Return the (X, Y) coordinate for the center point of the cell that contains the specified text.  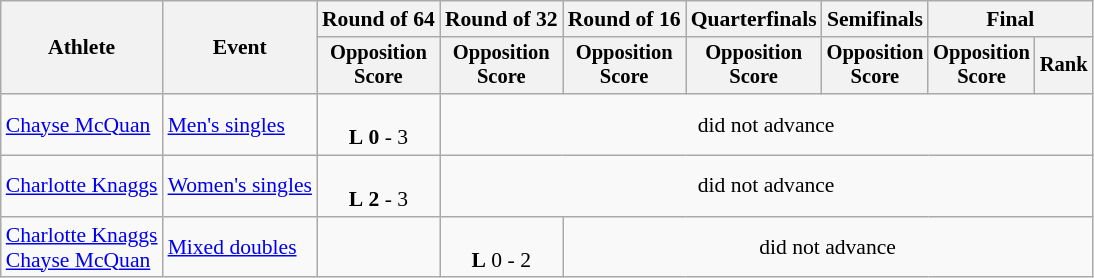
Round of 16 (624, 19)
Athlete (82, 48)
Chayse McQuan (82, 124)
L 2 - 3 (378, 186)
Charlotte Knaggs (82, 186)
Women's singles (240, 186)
Event (240, 48)
Quarterfinals (754, 19)
L 0 - 3 (378, 124)
Final (1010, 19)
Mixed doubles (240, 248)
Round of 64 (378, 19)
Rank (1064, 66)
Men's singles (240, 124)
Semifinals (876, 19)
Round of 32 (502, 19)
L 0 - 2 (502, 248)
Charlotte Knaggs Chayse McQuan (82, 248)
